Find where the given text appears and provide that cell's center as [X, Y] coordinate. 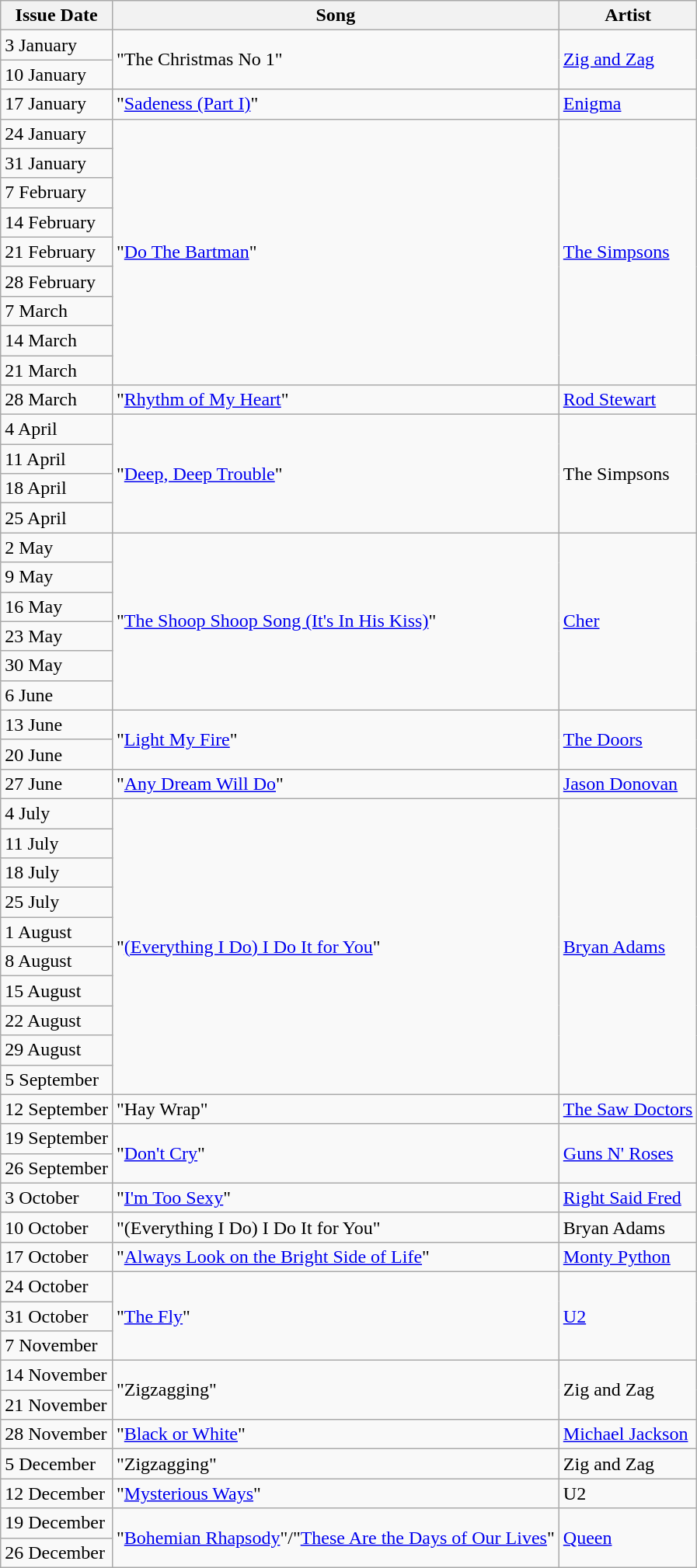
24 October [57, 1286]
28 November [57, 1434]
29 August [57, 1050]
"Light My Fire" [336, 739]
Jason Donovan [628, 784]
14 March [57, 340]
Rod Stewart [628, 400]
18 April [57, 488]
Guns N' Roses [628, 1153]
28 March [57, 400]
7 February [57, 193]
11 April [57, 459]
The Saw Doctors [628, 1109]
"Always Look on the Bright Side of Life" [336, 1257]
19 December [57, 1523]
14 November [57, 1375]
4 April [57, 429]
"The Shoop Shoop Song (It's In His Kiss)" [336, 621]
26 September [57, 1168]
Queen [628, 1538]
"Bohemian Rhapsody"/"These Are the Days of Our Lives" [336, 1538]
"Do The Bartman" [336, 252]
Song [336, 16]
9 May [57, 577]
6 June [57, 695]
16 May [57, 607]
"Don't Cry" [336, 1153]
Enigma [628, 104]
1 August [57, 932]
Michael Jackson [628, 1434]
Monty Python [628, 1257]
Artist [628, 16]
21 November [57, 1405]
12 September [57, 1109]
11 July [57, 843]
3 January [57, 45]
31 January [57, 163]
18 July [57, 873]
31 October [57, 1316]
12 December [57, 1493]
5 September [57, 1080]
24 January [57, 134]
7 November [57, 1346]
27 June [57, 784]
"The Fly" [336, 1316]
10 January [57, 75]
"The Christmas No 1" [336, 60]
7 March [57, 311]
8 August [57, 961]
23 May [57, 636]
"Any Dream Will Do" [336, 784]
30 May [57, 666]
"Rhythm of My Heart" [336, 400]
"I'm Too Sexy" [336, 1198]
"Deep, Deep Trouble" [336, 474]
"Black or White" [336, 1434]
10 October [57, 1227]
5 December [57, 1464]
Right Said Fred [628, 1198]
25 July [57, 902]
2 May [57, 548]
Cher [628, 621]
20 June [57, 754]
26 December [57, 1552]
4 July [57, 813]
14 February [57, 222]
Issue Date [57, 16]
13 June [57, 725]
22 August [57, 1020]
"Mysterious Ways" [336, 1493]
28 February [57, 281]
"Sadeness (Part I)" [336, 104]
15 August [57, 991]
3 October [57, 1198]
17 January [57, 104]
"Hay Wrap" [336, 1109]
19 September [57, 1139]
25 April [57, 518]
21 February [57, 252]
17 October [57, 1257]
21 March [57, 370]
The Doors [628, 739]
